For the text-containing cell, return its midpoint in (X, Y) coordinate format. 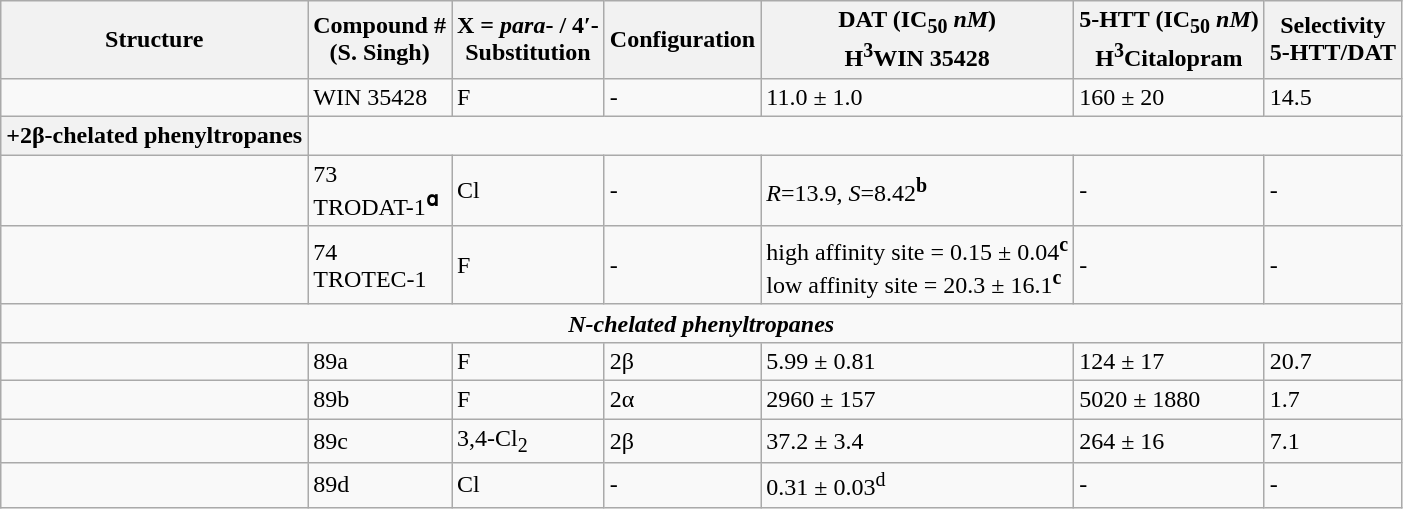
Structure (154, 40)
Compound #(S. Singh) (380, 40)
high affinity site = 0.15 ± 0.04clow affinity site = 20.3 ± 16.1c (918, 265)
2α (682, 399)
5020 ± 1880 (1170, 399)
160 ± 20 (1170, 98)
264 ± 16 (1170, 440)
DAT (IC50 nM)H3WIN 35428 (918, 40)
89c (380, 440)
89d (380, 486)
Selectivity5-HTT/DAT (1332, 40)
11.0 ± 1.0 (918, 98)
124 ± 17 (1170, 361)
74TROTEC-1 (380, 265)
89a (380, 361)
WIN 35428 (380, 98)
2960 ± 157 (918, 399)
+2β-chelated phenyltropanes (154, 136)
37.2 ± 3.4 (918, 440)
5.99 ± 0.81 (918, 361)
5-HTT (IC50 nM)H3Citalopram (1170, 40)
14.5 (1332, 98)
1.7 (1332, 399)
R=13.9, S=8.42b (918, 191)
Configuration (682, 40)
89b (380, 399)
20.7 (1332, 361)
0.31 ± 0.03d (918, 486)
N-chelated phenyltropanes (702, 323)
X = para- / 4′-Substitution (528, 40)
73TRODAT-1ɑ (380, 191)
7.1 (1332, 440)
3,4-Cl2 (528, 440)
